Provide the (X, Y) coordinate of the cell's center where the given text is located.  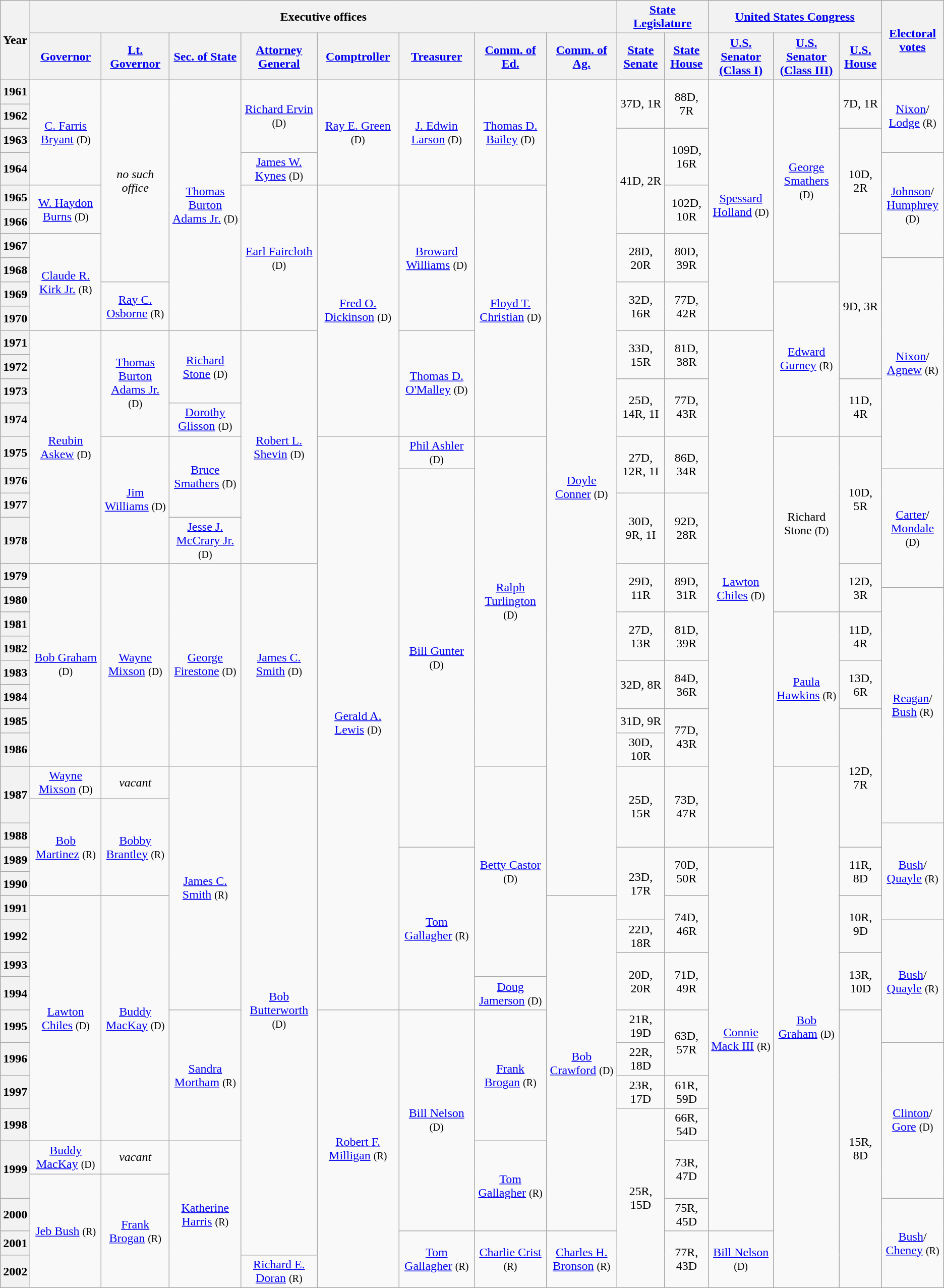
30D, 9R, 1I (640, 528)
1981 (15, 624)
25D, 15R (640, 806)
1999 (15, 1169)
102D, 10R (687, 209)
73D, 47R (687, 806)
U.S.House (860, 57)
10D, 2R (860, 181)
StateHouse (687, 57)
27D, 13R (640, 636)
81D, 38R (687, 355)
22D, 18R (640, 936)
15R, 8D (860, 1148)
10R, 9D (860, 924)
1997 (15, 1092)
Robert F. Milligan (R) (358, 1148)
James C. Smith (D) (279, 665)
Earl Faircloth (D) (279, 258)
Comm. of Ed. (510, 57)
92D, 28R (687, 528)
Carter/Mondale (D) (913, 528)
7D, 1R (860, 104)
1996 (15, 1058)
1987 (15, 794)
C. Farris Bryant (D) (66, 132)
Ray C. Osborne (R) (135, 306)
U.S. Senator(Class III) (807, 57)
41D, 2R (640, 181)
74D, 46R (687, 924)
89D, 31R (687, 588)
109D, 16R (687, 156)
Betty Castor (D) (510, 871)
Phil Ashler (D) (437, 452)
1990 (15, 883)
Comm. of Ag. (582, 57)
Nixon/Agnew (R) (913, 363)
J. Edwin Larson (D) (437, 132)
James C. Smith (R) (205, 888)
James W. Kynes (D) (279, 169)
United States Congress (795, 17)
1979 (15, 576)
Charles H. Bronson (R) (582, 1259)
Katherine Harris (R) (205, 1215)
1964 (15, 169)
1991 (15, 908)
Bob Butterworth (D) (279, 1011)
9D, 3R (860, 306)
Jeb Bush (R) (66, 1231)
27D, 12R, 1I (640, 464)
U.S. Senator(Class I) (741, 57)
Claude R. Kirk Jr. (R) (66, 282)
1961 (15, 92)
Jesse J. McCrary Jr. (D) (205, 540)
Ralph Turlington (D) (510, 601)
1973 (15, 391)
29D, 11R (640, 588)
Richard Ervin (D) (279, 116)
63D, 57R (687, 1042)
Clinton/Gore (D) (913, 1120)
Doyle Conner (D) (582, 487)
23D, 17R (640, 883)
Thomas D. O'Malley (D) (437, 383)
31D, 9R (640, 721)
13R, 10D (860, 981)
1982 (15, 648)
Bob Crawford (D) (582, 1063)
Connie Mack III (R) (741, 1039)
13D, 6R (860, 685)
Johnson/Humphrey (D) (913, 205)
Spessard Holland (D) (741, 205)
Lt. Governor (135, 57)
88D, 7R (687, 104)
Executive offices (324, 17)
1985 (15, 721)
75R, 45D (687, 1215)
1963 (15, 140)
1970 (15, 318)
11R, 8D (860, 871)
Sec. of State (205, 57)
Bob Martinez (R) (66, 847)
Reubin Askew (D) (66, 447)
Paula Hawkins (R) (807, 689)
Comptroller (358, 57)
1983 (15, 673)
Edward Gurney (R) (807, 359)
Floyd T. Christian (D) (510, 311)
71D, 49R (687, 981)
Doug Jamerson (D) (510, 993)
73R, 47D (687, 1169)
70D, 50R (687, 871)
Treasurer (437, 57)
Bruce Smathers (D) (205, 476)
Charlie Crist (R) (510, 1259)
1995 (15, 1026)
1969 (15, 294)
Sandra Mortham (R) (205, 1075)
Ray E. Green (D) (358, 132)
1966 (15, 221)
2002 (15, 1271)
10D, 5R (860, 499)
W. Haydon Burns (D) (66, 209)
Bill Gunter (D) (437, 658)
1965 (15, 197)
Electoral votes (913, 40)
Broward Williams (D) (437, 258)
20D, 20R (640, 981)
1980 (15, 600)
Year (15, 40)
81D, 39R (687, 636)
George Smathers (D) (807, 181)
Gerald A. Lewis (D) (358, 722)
StateSenate (640, 57)
Bobby Brantley (R) (135, 847)
Attorney General (279, 57)
1962 (15, 116)
32D, 16R (640, 306)
1967 (15, 246)
Thomas D. Bailey (D) (510, 132)
1988 (15, 835)
86D, 34R (687, 464)
30D, 10R (640, 750)
1984 (15, 697)
State Legislature (663, 17)
33D, 15R (640, 355)
66R, 54D (687, 1125)
77R, 43D (687, 1259)
80D, 39R (687, 258)
1978 (15, 540)
Fred O. Dickinson (D) (358, 311)
1977 (15, 505)
no such office (135, 181)
2000 (15, 1215)
George Firestone (D) (205, 665)
1992 (15, 936)
1972 (15, 367)
12D, 7R (860, 778)
1986 (15, 750)
Governor (66, 57)
32D, 8R (640, 685)
1976 (15, 481)
Jim Williams (D) (135, 499)
21R, 19D (640, 1026)
Robert L. Shevin (D) (279, 447)
1989 (15, 859)
22R, 18D (640, 1058)
1993 (15, 965)
61R, 59D (687, 1092)
2001 (15, 1243)
Nixon/Lodge (R) (913, 116)
1971 (15, 343)
37D, 1R (640, 104)
28D, 20R (640, 258)
77D, 42R (687, 306)
Bush/Cheney (R) (913, 1243)
1975 (15, 452)
25D, 14R, 1I (640, 408)
84D, 36R (687, 685)
Reagan/Bush (R) (913, 705)
1974 (15, 420)
1994 (15, 993)
23R, 17D (640, 1092)
Dorothy Glisson (D) (205, 420)
Richard E. Doran (R) (279, 1271)
25R, 15D (640, 1198)
1998 (15, 1125)
12D, 3R (860, 588)
1968 (15, 270)
